For the text-containing cell, return its midpoint in (X, Y) coordinate format. 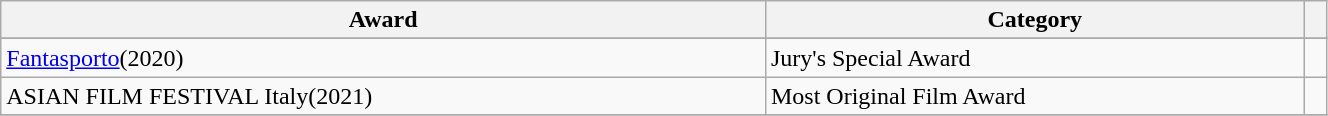
Most Original Film Award (1034, 96)
ASIAN FILM FESTIVAL Italy(2021) (384, 96)
Award (384, 20)
Fantasporto(2020) (384, 58)
Jury's Special Award (1034, 58)
Category (1034, 20)
